Determine the [X, Y] coordinate at the center of the cell enclosing the given text.  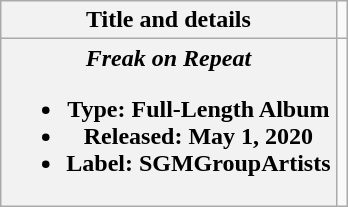
Freak on RepeatType: Full-Length AlbumReleased: May 1, 2020Label: SGMGroupArtists [168, 122]
Title and details [168, 20]
